Capture the cell that displays the provided text and extract its [X, Y] central coordinate. 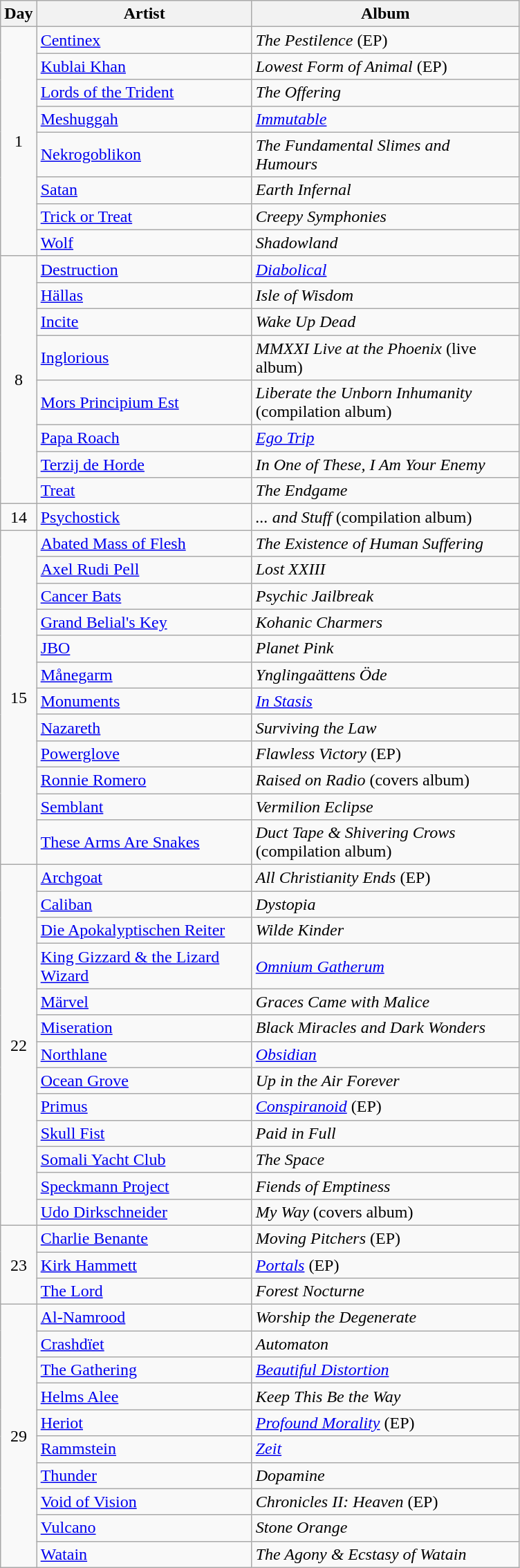
Flawless Victory (EP) [385, 754]
These Arms Are Snakes [144, 842]
14 [19, 517]
Psychostick [144, 517]
Obsidian [385, 1054]
Monuments [144, 701]
JBO [144, 648]
Treat [144, 491]
Paid in Full [385, 1133]
Beautiful Distortion [385, 1370]
Terzij de Horde [144, 465]
Wolf [144, 243]
Märvel [144, 1002]
Raised on Radio (covers album) [385, 780]
Ego Trip [385, 438]
Archgoat [144, 878]
The Fundamental Slimes and Humours [385, 155]
Ronnie Romero [144, 780]
Automaton [385, 1344]
Semblant [144, 807]
Kohanic Charmers [385, 622]
8 [19, 380]
Profound Morality (EP) [385, 1423]
The Space [385, 1159]
Inglorious [144, 357]
In Stasis [385, 701]
The Lord [144, 1291]
Immutable [385, 119]
Wilde Kinder [385, 931]
Die Apokalyptischen Reiter [144, 931]
Rammstein [144, 1449]
Stone Orange [385, 1528]
Hällas [144, 295]
1 [19, 142]
Meshuggah [144, 119]
Vermilion Eclipse [385, 807]
Moving Pitchers (EP) [385, 1238]
Album [385, 14]
The Offering [385, 93]
Grand Belial's Key [144, 622]
Dopamine [385, 1475]
Vulcano [144, 1528]
All Christianity Ends (EP) [385, 878]
Axel Rudi Pell [144, 570]
Surviving the Law [385, 727]
Helms Alee [144, 1397]
Duct Tape & Shivering Crows (compilation album) [385, 842]
Crashdïet [144, 1344]
Liberate the Unborn Inhumanity (compilation album) [385, 402]
Northlane [144, 1054]
MMXXI Live at the Phoenix (live album) [385, 357]
Shadowland [385, 243]
Black Miracles and Dark Wonders [385, 1028]
Diabolical [385, 269]
Dystopia [385, 904]
Isle of Wisdom [385, 295]
Månegarm [144, 675]
Nazareth [144, 727]
Charlie Benante [144, 1238]
Centinex [144, 40]
Kirk Hammett [144, 1264]
Incite [144, 321]
Fiends of Emptiness [385, 1186]
Papa Roach [144, 438]
Mors Principium Est [144, 402]
Heriot [144, 1423]
The Agony & Ecstasy of Watain [385, 1554]
Somali Yacht Club [144, 1159]
Portals (EP) [385, 1264]
22 [19, 1045]
Nekrogoblikon [144, 155]
Udo Dirkschneider [144, 1212]
Abated Mass of Flesh [144, 543]
Void of Vision [144, 1502]
Destruction [144, 269]
Caliban [144, 904]
Kublai Khan [144, 66]
Lowest Form of Animal (EP) [385, 66]
In One of These, I Am Your Enemy [385, 465]
Day [19, 14]
Keep This Be the Way [385, 1397]
Trick or Treat [144, 216]
The Endgame [385, 491]
King Gizzard & the Lizard Wizard [144, 967]
Miseration [144, 1028]
Wake Up Dead [385, 321]
Ynglingaättens Öde [385, 675]
23 [19, 1264]
The Pestilence (EP) [385, 40]
Earth Infernal [385, 190]
Chronicles II: Heaven (EP) [385, 1502]
Psychic Jailbreak [385, 596]
Conspiranoid (EP) [385, 1107]
Creepy Symphonies [385, 216]
Worship the Degenerate [385, 1318]
Forest Nocturne [385, 1291]
Graces Came with Malice [385, 1002]
Thunder [144, 1475]
Cancer Bats [144, 596]
Powerglove [144, 754]
Zeit [385, 1449]
Ocean Grove [144, 1081]
... and Stuff (compilation album) [385, 517]
29 [19, 1437]
Skull Fist [144, 1133]
The Gathering [144, 1370]
Primus [144, 1107]
Lost XXIII [385, 570]
15 [19, 698]
Satan [144, 190]
Lords of the Trident [144, 93]
Watain [144, 1554]
Speckmann Project [144, 1186]
Al-Namrood [144, 1318]
Omnium Gatherum [385, 967]
Planet Pink [385, 648]
The Existence of Human Suffering [385, 543]
Artist [144, 14]
My Way (covers album) [385, 1212]
Up in the Air Forever [385, 1081]
